Capture the cell that displays the provided text and extract its (x, y) central coordinate. 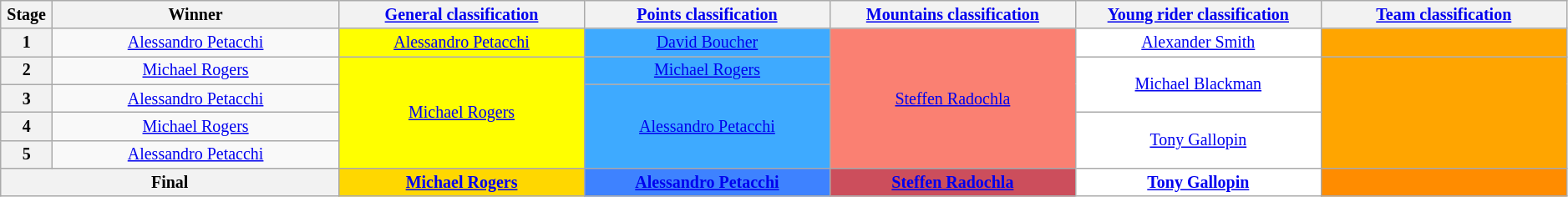
4 (27, 127)
Michael Blackman (1198, 85)
2 (27, 70)
Stage (27, 15)
Team classification (1444, 15)
1 (27, 43)
3 (27, 98)
Mountains classification (952, 15)
Points classification (707, 15)
Young rider classification (1198, 15)
David Boucher (707, 43)
Final (170, 182)
5 (27, 154)
Alexander Smith (1198, 43)
Winner (195, 15)
General classification (462, 15)
